Identify which cell holds the provided text, then report its [x, y] central coordinate. 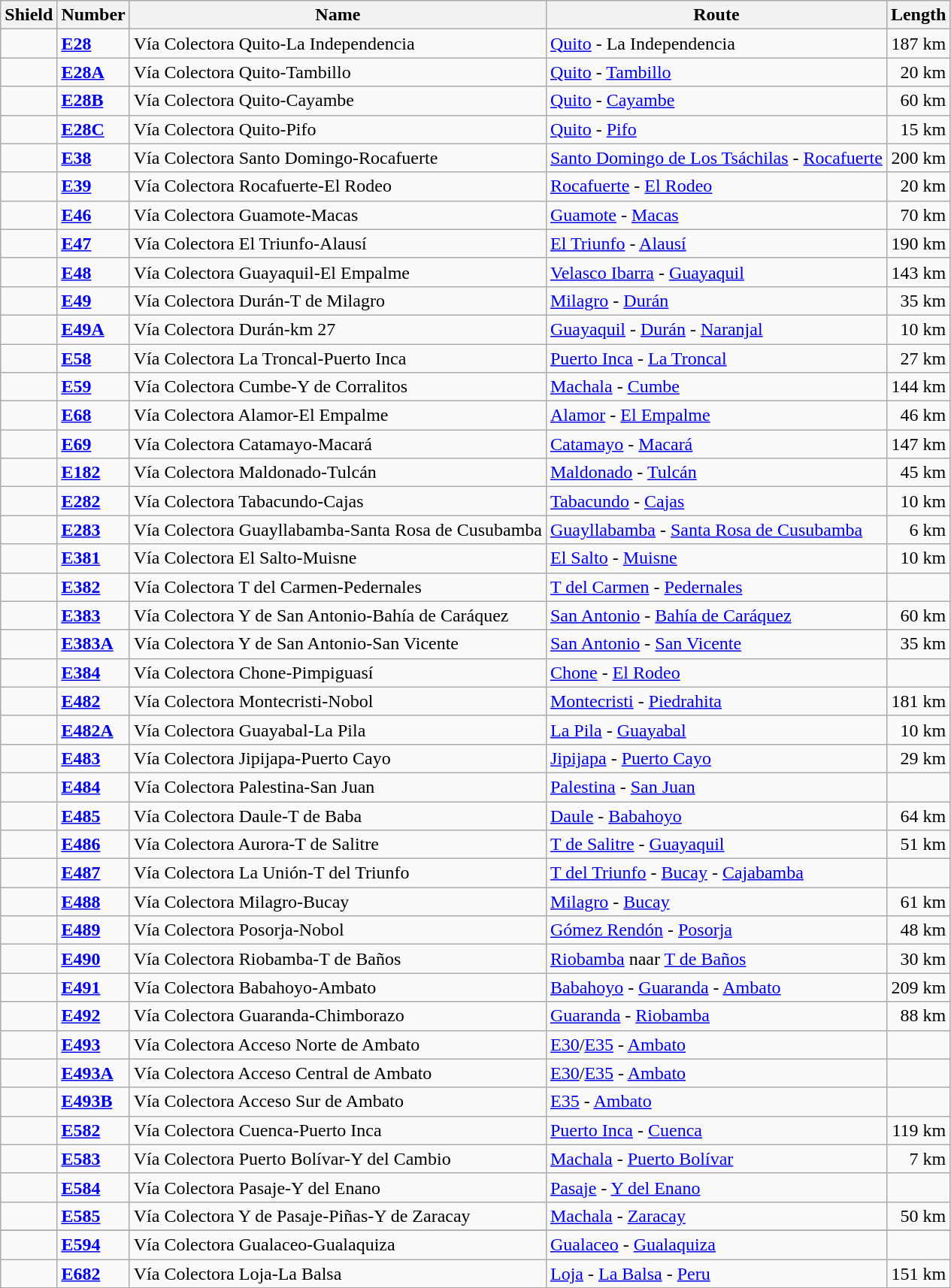
E493 [93, 1045]
Chone - El Rodeo [716, 673]
Palestina - San Juan [716, 787]
Vía Colectora El Salto-Muisne [338, 558]
E488 [93, 902]
E59 [93, 387]
Maldonado - Tulcán [716, 473]
San Antonio - Bahía de Caráquez [716, 615]
Quito - Pifo [716, 129]
Puerto Inca - Cuenca [716, 1130]
Vía Colectora Acceso Norte de Ambato [338, 1045]
E489 [93, 930]
Vía Colectora Y de Pasaje-Piñas-Y de Zaracay [338, 1216]
Vía Colectora Guamote-Macas [338, 215]
Vía Colectora Chone-Pimpiguasí [338, 673]
61 km [918, 902]
Shield [29, 15]
E49A [93, 329]
Vía Colectora Catamayo-Macará [338, 444]
Quito - Cayambe [716, 101]
Vía Colectora Montecristi-Nobol [338, 701]
51 km [918, 845]
E491 [93, 987]
E482A [93, 730]
Guayaquil - Durán - Naranjal [716, 329]
Vía Colectora Palestina-San Juan [338, 787]
Vía Colectora Acceso Sur de Ambato [338, 1102]
Vía Colectora Santo Domingo-Rocafuerte [338, 158]
Vía Colectora Guayllabamba-Santa Rosa de Cusubamba [338, 530]
181 km [918, 701]
E492 [93, 1016]
7 km [918, 1159]
Catamayo - Macará [716, 444]
Vía Colectora Y de San Antonio-San Vicente [338, 644]
Vía Colectora La Troncal-Puerto Inca [338, 358]
E482 [93, 701]
Rocafuerte - El Rodeo [716, 186]
E490 [93, 959]
Quito - La Independencia [716, 44]
E28C [93, 129]
E594 [93, 1244]
E584 [93, 1187]
Vía Colectora Aurora-T de Salitre [338, 845]
Daule - Babahoyo [716, 815]
Machala - Puerto Bolívar [716, 1159]
Velasco Ibarra - Guayaquil [716, 272]
E28 [93, 44]
T del Triunfo - Bucay - Cajabamba [716, 873]
E68 [93, 416]
E282 [93, 501]
E182 [93, 473]
Vía Colectora Guaranda-Chimborazo [338, 1016]
200 km [918, 158]
E58 [93, 358]
Name [338, 15]
E582 [93, 1130]
Vía Colectora Cumbe-Y de Corralitos [338, 387]
27 km [918, 358]
E484 [93, 787]
Vía Colectora Alamor-El Empalme [338, 416]
64 km [918, 815]
Vía Colectora El Triunfo-Alausí [338, 243]
Vía Colectora Babahoyo-Ambato [338, 987]
Vía Colectora La Unión-T del Triunfo [338, 873]
Vía Colectora T del Carmen-Pedernales [338, 587]
El Salto - Muisne [716, 558]
Vía Colectora Riobamba-T de Baños [338, 959]
E28A [93, 72]
147 km [918, 444]
E585 [93, 1216]
Vía Colectora Quito-Pifo [338, 129]
E35 - Ambato [716, 1102]
Machala - Zaracay [716, 1216]
Vía Colectora Milagro-Bucay [338, 902]
Vía Colectora Guayabal-La Pila [338, 730]
T de Salitre - Guayaquil [716, 845]
Length [918, 15]
29 km [918, 758]
Alamor - El Empalme [716, 416]
30 km [918, 959]
E38 [93, 158]
T del Carmen - Pedernales [716, 587]
Vía Colectora Maldonado-Tulcán [338, 473]
119 km [918, 1130]
E283 [93, 530]
Tabacundo - Cajas [716, 501]
15 km [918, 129]
88 km [918, 1016]
El Triunfo - Alausí [716, 243]
Machala - Cumbe [716, 387]
Vía Colectora Gualaceo-Gualaquiza [338, 1244]
E384 [93, 673]
144 km [918, 387]
187 km [918, 44]
E485 [93, 815]
Vía Colectora Quito-Cayambe [338, 101]
Vía Colectora Guayaquil-El Empalme [338, 272]
Jipijapa - Puerto Cayo [716, 758]
Milagro - Durán [716, 301]
Guayllabamba - Santa Rosa de Cusubamba [716, 530]
Vía Colectora Y de San Antonio-Bahía de Caráquez [338, 615]
Pasaje - Y del Enano [716, 1187]
Vía Colectora Rocafuerte-El Rodeo [338, 186]
Vía Colectora Tabacundo-Cajas [338, 501]
Gualaceo - Gualaquiza [716, 1244]
E47 [93, 243]
Vía Colectora Pasaje-Y del Enano [338, 1187]
E483 [93, 758]
Quito - Tambillo [716, 72]
Babahoyo - Guaranda - Ambato [716, 987]
Vía Colectora Jipijapa-Puerto Cayo [338, 758]
E383 [93, 615]
E69 [93, 444]
E39 [93, 186]
Vía Colectora Durán-km 27 [338, 329]
E486 [93, 845]
Vía Colectora Quito-Tambillo [338, 72]
Vía Colectora Quito-La Independencia [338, 44]
151 km [918, 1274]
E682 [93, 1274]
190 km [918, 243]
E583 [93, 1159]
E382 [93, 587]
Vía Colectora Daule-T de Baba [338, 815]
E48 [93, 272]
Guaranda - Riobamba [716, 1016]
46 km [918, 416]
La Pila - Guayabal [716, 730]
Route [716, 15]
Vía Colectora Cuenca-Puerto Inca [338, 1130]
Montecristi - Piedrahita [716, 701]
Puerto Inca - La Troncal [716, 358]
48 km [918, 930]
Gómez Rendón - Posorja [716, 930]
143 km [918, 272]
Vía Colectora Durán-T de Milagro [338, 301]
Vía Colectora Loja-La Balsa [338, 1274]
San Antonio - San Vicente [716, 644]
E493B [93, 1102]
E49 [93, 301]
50 km [918, 1216]
E28B [93, 101]
45 km [918, 473]
Loja - La Balsa - Peru [716, 1274]
Vía Colectora Acceso Central de Ambato [338, 1073]
209 km [918, 987]
E381 [93, 558]
E383A [93, 644]
Number [93, 15]
Riobamba naar T de Baños [716, 959]
6 km [918, 530]
70 km [918, 215]
E487 [93, 873]
Santo Domingo de Los Tsáchilas - Rocafuerte [716, 158]
Guamote - Macas [716, 215]
Vía Colectora Puerto Bolívar-Y del Cambio [338, 1159]
Milagro - Bucay [716, 902]
E46 [93, 215]
E493A [93, 1073]
Vía Colectora Posorja-Nobol [338, 930]
